Pinpoint the cell where the given text exists, returning its (X, Y) midpoint coordinate. 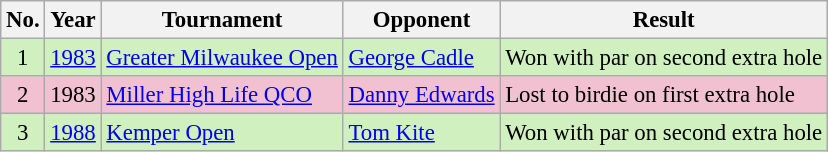
Lost to birdie on first extra hole (664, 95)
Kemper Open (222, 133)
1 (23, 58)
2 (23, 95)
Danny Edwards (422, 95)
Miller High Life QCO (222, 95)
George Cadle (422, 58)
Result (664, 20)
Year (73, 20)
Opponent (422, 20)
3 (23, 133)
No. (23, 20)
1988 (73, 133)
Tournament (222, 20)
Tom Kite (422, 133)
Greater Milwaukee Open (222, 58)
